Extract the (X, Y) coordinate from the center of the cell holding the provided text.  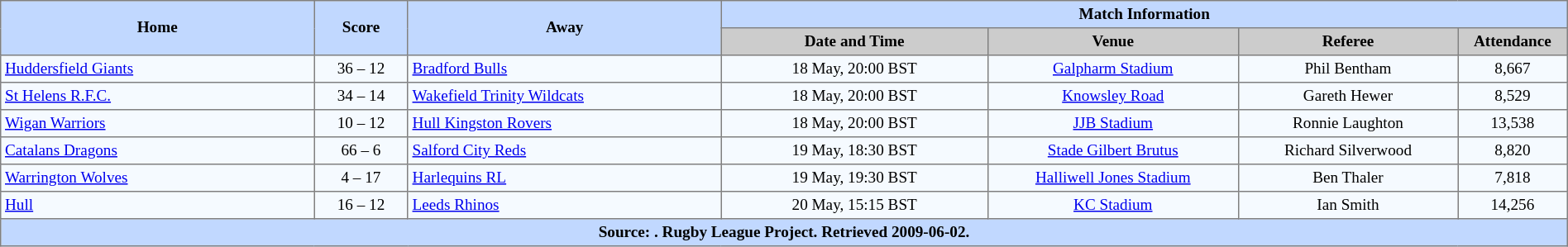
Phil Bentham (1348, 69)
Ian Smith (1348, 205)
10 – 12 (361, 124)
19 May, 18:30 BST (854, 150)
14,256 (1513, 205)
Catalans Dragons (157, 150)
20 May, 15:15 BST (854, 205)
Ben Thaler (1348, 178)
Ronnie Laughton (1348, 124)
Stade Gilbert Brutus (1113, 150)
13,538 (1513, 124)
Galpharm Stadium (1113, 69)
Match Information (1145, 15)
Harlequins RL (564, 178)
Hull (157, 205)
19 May, 19:30 BST (854, 178)
Referee (1348, 41)
8,820 (1513, 150)
Score (361, 28)
7,818 (1513, 178)
Date and Time (854, 41)
4 – 17 (361, 178)
Bradford Bulls (564, 69)
Richard Silverwood (1348, 150)
Huddersfield Giants (157, 69)
Knowsley Road (1113, 96)
Leeds Rhinos (564, 205)
Warrington Wolves (157, 178)
16 – 12 (361, 205)
8,529 (1513, 96)
8,667 (1513, 69)
KC Stadium (1113, 205)
Wakefield Trinity Wildcats (564, 96)
36 – 12 (361, 69)
Wigan Warriors (157, 124)
Salford City Reds (564, 150)
St Helens R.F.C. (157, 96)
66 – 6 (361, 150)
Hull Kingston Rovers (564, 124)
Attendance (1513, 41)
Source: . Rugby League Project. Retrieved 2009-06-02. (784, 233)
Venue (1113, 41)
34 – 14 (361, 96)
Gareth Hewer (1348, 96)
Halliwell Jones Stadium (1113, 178)
Home (157, 28)
JJB Stadium (1113, 124)
Away (564, 28)
